Determine the (x, y) coordinate at the center of the cell enclosing the given text.  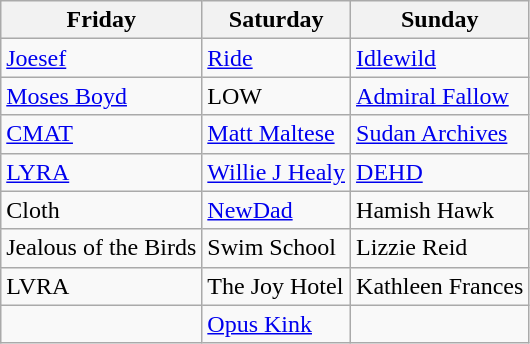
Matt Maltese (276, 134)
LYRA (102, 172)
Sunday (440, 20)
Jealous of the Birds (102, 248)
Joesef (102, 58)
Sudan Archives (440, 134)
Saturday (276, 20)
Kathleen Frances (440, 286)
Moses Boyd (102, 96)
Idlewild (440, 58)
The Joy Hotel (276, 286)
Opus Kink (276, 324)
NewDad (276, 210)
Hamish Hawk (440, 210)
DEHD (440, 172)
LVRA (102, 286)
LOW (276, 96)
Lizzie Reid (440, 248)
Admiral Fallow (440, 96)
Swim School (276, 248)
Ride (276, 58)
Willie J Healy (276, 172)
Friday (102, 20)
Cloth (102, 210)
CMAT (102, 134)
